For the text-containing cell, return its midpoint in (X, Y) coordinate format. 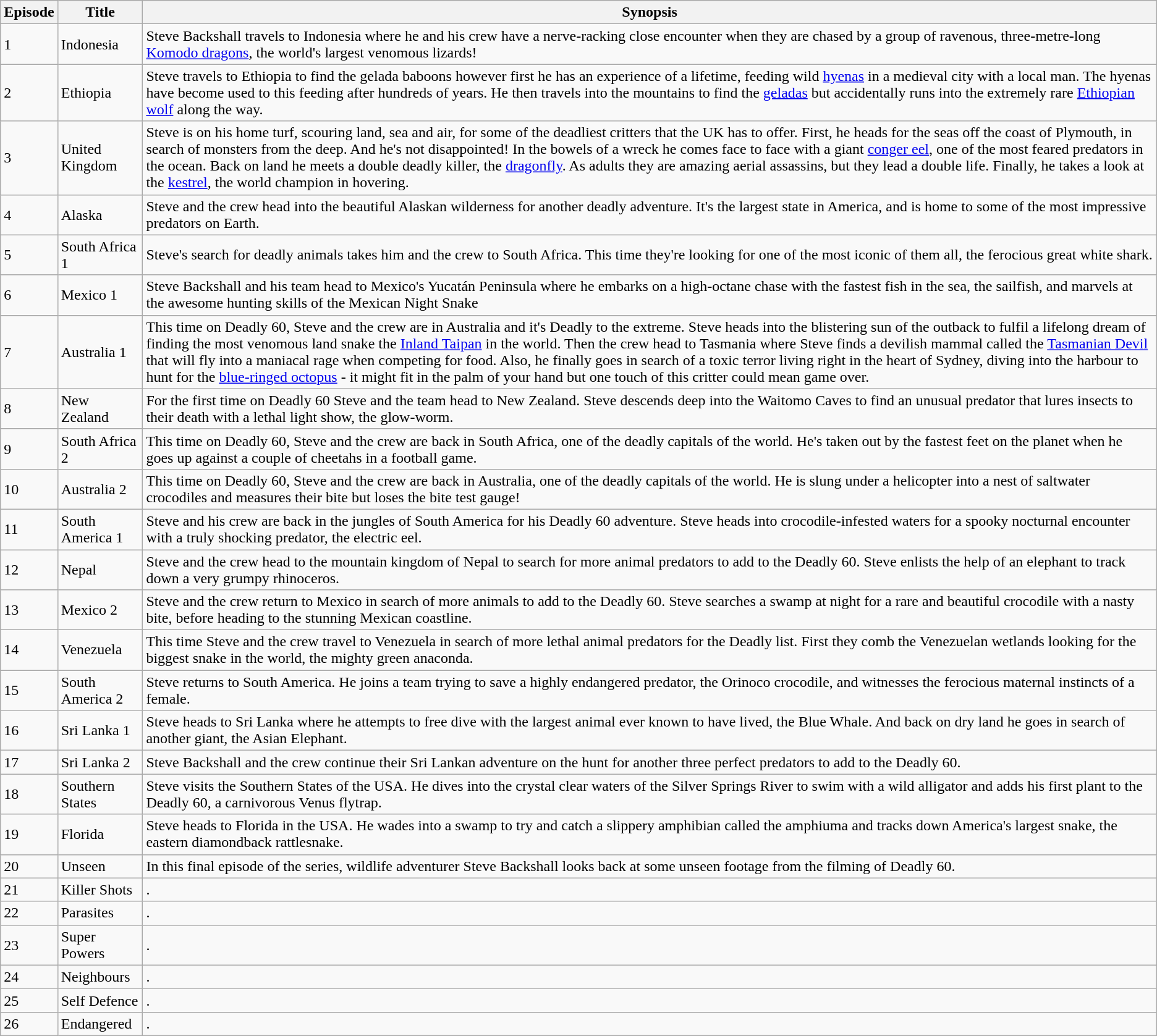
South America 1 (100, 529)
8 (29, 409)
14 (29, 650)
Episode (29, 12)
Indonesia (100, 44)
5 (29, 255)
Synopsis (650, 12)
South Africa 1 (100, 255)
16 (29, 730)
Ethiopia (100, 93)
6 (29, 295)
South Africa 2 (100, 449)
Sri Lanka 2 (100, 762)
18 (29, 794)
4 (29, 215)
11 (29, 529)
9 (29, 449)
Southern States (100, 794)
Florida (100, 834)
South America 2 (100, 691)
7 (29, 352)
Endangered (100, 1024)
Mexico 2 (100, 610)
23 (29, 945)
10 (29, 489)
1 (29, 44)
United Kingdom (100, 158)
Self Defence (100, 1000)
25 (29, 1000)
12 (29, 570)
In this final episode of the series, wildlife adventurer Steve Backshall looks back at some unseen footage from the filming of Deadly 60. (650, 866)
Parasites (100, 913)
Neighbours (100, 977)
Sri Lanka 1 (100, 730)
Killer Shots (100, 890)
Super Powers (100, 945)
26 (29, 1024)
Australia 1 (100, 352)
20 (29, 866)
Venezuela (100, 650)
17 (29, 762)
22 (29, 913)
24 (29, 977)
2 (29, 93)
13 (29, 610)
Alaska (100, 215)
19 (29, 834)
Unseen (100, 866)
Steve Backshall and the crew continue their Sri Lankan adventure on the hunt for another three perfect predators to add to the Deadly 60. (650, 762)
Australia 2 (100, 489)
Nepal (100, 570)
21 (29, 890)
15 (29, 691)
Title (100, 12)
3 (29, 158)
New Zealand (100, 409)
Mexico 1 (100, 295)
